Capture the cell that displays the provided text and extract its [x, y] central coordinate. 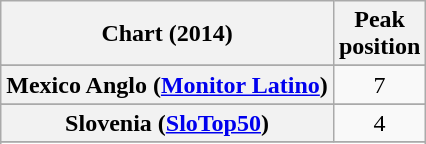
Peakposition [379, 34]
Slovenia (SloTop50) [168, 123]
4 [379, 123]
Mexico Anglo (Monitor Latino) [168, 85]
7 [379, 85]
Chart (2014) [168, 34]
